Extract the (x, y) coordinate from the center of the cell holding the provided text.  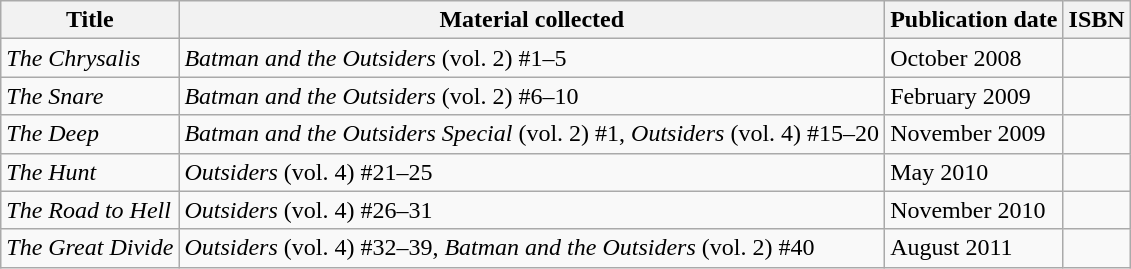
The Road to Hell (90, 210)
November 2009 (974, 134)
ISBN (1096, 20)
Material collected (532, 20)
The Hunt (90, 172)
Outsiders (vol. 4) #32–39, Batman and the Outsiders (vol. 2) #40 (532, 248)
Batman and the Outsiders (vol. 2) #6–10 (532, 96)
February 2009 (974, 96)
November 2010 (974, 210)
Batman and the Outsiders Special (vol. 2) #1, Outsiders (vol. 4) #15–20 (532, 134)
May 2010 (974, 172)
The Snare (90, 96)
Batman and the Outsiders (vol. 2) #1–5 (532, 58)
The Deep (90, 134)
The Chrysalis (90, 58)
The Great Divide (90, 248)
Publication date (974, 20)
October 2008 (974, 58)
August 2011 (974, 248)
Outsiders (vol. 4) #26–31 (532, 210)
Title (90, 20)
Outsiders (vol. 4) #21–25 (532, 172)
